Provide the (X, Y) coordinate of the cell's center where the given text is located.  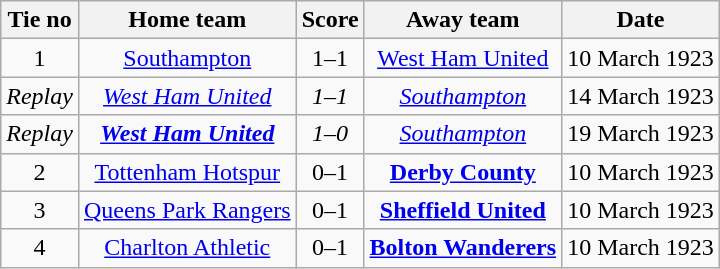
Date (641, 20)
1–0 (330, 134)
Derby County (463, 172)
Charlton Athletic (187, 248)
19 March 1923 (641, 134)
2 (40, 172)
Score (330, 20)
3 (40, 210)
Tie no (40, 20)
Tottenham Hotspur (187, 172)
1 (40, 58)
Sheffield United (463, 210)
Away team (463, 20)
Home team (187, 20)
14 March 1923 (641, 96)
Bolton Wanderers (463, 248)
4 (40, 248)
Queens Park Rangers (187, 210)
